Detect which cell encompasses the target text, then output its [X, Y] center coordinate. 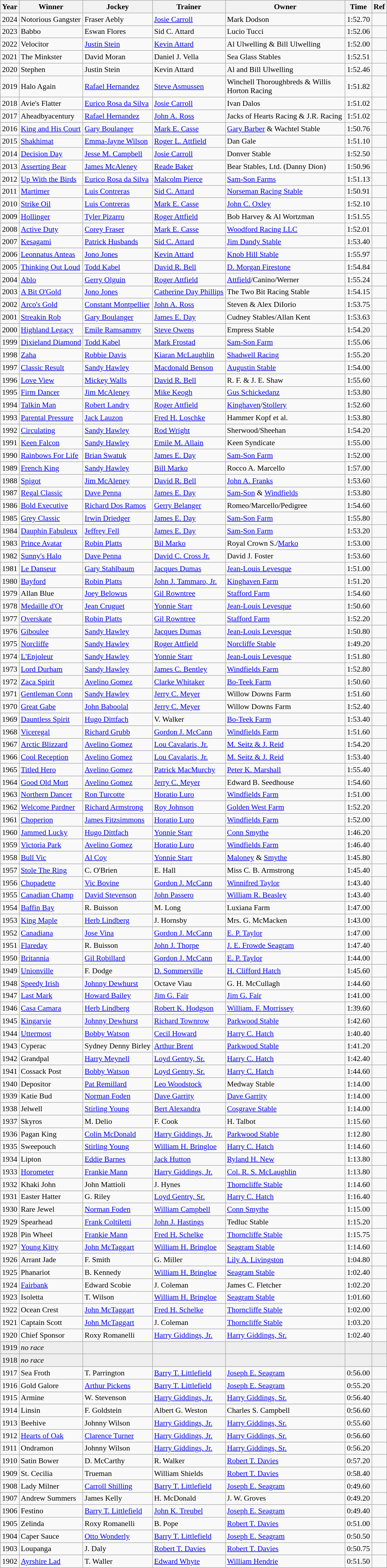
Casa Camara [51, 1009]
Canadian Champ [51, 895]
Winchell Thoroughbreds & Willis Horton Racing [285, 87]
Robert Landry [118, 405]
Decision Day [51, 154]
Donver Stable [285, 154]
1:16.40 [358, 1197]
D. Sommerville [189, 971]
W. Stevenson [118, 1398]
2006 [10, 255]
Shakhimat [51, 141]
Empress Stable [285, 330]
M. Delio [118, 1122]
1970 [10, 707]
Phanariot [51, 1272]
Kiaran McLaughlin [189, 355]
James Fitzsimmons [118, 820]
1938 [10, 1109]
The Two Bit Racing Stable [285, 292]
Skyros [51, 1122]
1922 [10, 1310]
Rod Wright [189, 430]
Kinghaven Farm [285, 581]
2021 [10, 57]
1919 [10, 1348]
Col. R. S. McLaughlin [285, 1172]
Velocitor [51, 44]
Al and Bill Ulwelling [285, 69]
1995 [10, 393]
Octave Viau [189, 983]
Circulating [51, 430]
Edward B. Seedhouse [285, 782]
Kinghaven/Stollery [285, 405]
Ayrshire Lad [51, 1562]
1:55.06 [358, 343]
Avie's Flatter [51, 104]
1972 [10, 682]
Emile Ramsammy [118, 330]
Daniel J. Vella [189, 57]
Grandpal [51, 1059]
Ondramon [51, 1448]
Clarke Whitaker [189, 682]
John J. Thorpe [189, 946]
1969 [10, 720]
Clarence Turner [118, 1436]
William. F. Morrissey [285, 1009]
Beehive [51, 1423]
Emile M. Allain [189, 443]
G. Miller [189, 1260]
St. Cecilia [51, 1473]
1971 [10, 694]
1:54.00 [358, 368]
Streakin Rob [51, 317]
Constant Montpellier [118, 305]
1934 [10, 1160]
Pin Wheel [51, 1235]
Jim Dandy Stable [285, 242]
Hearts of Oak [51, 1436]
T. Wilson [118, 1297]
Captain Scott [51, 1323]
Sweepouch [51, 1147]
1:42.60 [358, 1021]
Overskate [51, 619]
Augustin Stable [285, 368]
2003 [10, 292]
John Passero [189, 895]
1915 [10, 1398]
V. Walker [189, 720]
1:55.60 [358, 380]
2023 [10, 32]
Carroll Shilling [118, 1486]
2001 [10, 317]
1985 [10, 519]
2009 [10, 217]
John K. Treubel [189, 1511]
Al Coy [118, 858]
Fraser Aebly [118, 19]
Canadiana [51, 933]
Zelinda [51, 1524]
0:57.20 [358, 1461]
Hammer Kopf et al. [285, 418]
Steve Owens [189, 330]
2002 [10, 305]
Hollinger [51, 217]
1:53.20 [358, 531]
Norseman Racing Stable [285, 192]
1908 [10, 1486]
Kesagami [51, 242]
1963 [10, 795]
Cool Reception [51, 757]
1:47.40 [358, 946]
Andrew Summers [51, 1499]
H. Talbot [285, 1122]
1:52.80 [358, 669]
Winner [51, 7]
Albert G. Weston [189, 1411]
1975 [10, 644]
Leo Woodstock [189, 1084]
Lipton [51, 1160]
John Baboolal [118, 707]
Sydney Denny Birley [118, 1046]
Bold Executive [51, 506]
Baffin Bay [51, 908]
1951 [10, 946]
Gerry Belanger [189, 506]
Good Old Mort [51, 782]
William Hendrie [285, 1562]
Zaha [51, 355]
Britannia [51, 958]
Stole The Ring [51, 870]
Sam-Son Farms [285, 179]
1903 [10, 1549]
1:51.10 [358, 141]
1956 [10, 883]
David C. Cross Jr. [189, 556]
1924 [10, 1285]
1920 [10, 1335]
1930 [10, 1210]
Arctic Blizzard [51, 745]
0:55.20 [358, 1386]
2022 [10, 44]
Festino [51, 1511]
2017 [10, 116]
Keen Falcon [51, 443]
1:51.55 [358, 217]
Vic Bovine [118, 883]
1:52.06 [358, 32]
R. Walker [189, 1461]
1958 [10, 858]
Ron Turcotte [118, 795]
1974 [10, 657]
Lily A. Livingston [285, 1260]
1926 [10, 1260]
1917 [10, 1373]
1961 [10, 820]
1983 [10, 544]
Trainer [189, 7]
Richard Townrow [189, 1021]
Medway Stable [285, 1084]
William Campbell [189, 1210]
Sam-Son & Windfields [285, 493]
Lucio Tucci [285, 32]
Gary Barber & Wachtel Stable [285, 129]
H. McDonald [189, 1499]
1954 [10, 908]
1973 [10, 669]
0:56.20 [358, 1448]
Arthur Pickens [118, 1386]
David J. Foster [285, 556]
Patrick Husbands [118, 242]
Lady Milner [51, 1486]
Trueman [118, 1473]
1:46.40 [358, 845]
Richard Armstrong [118, 807]
1929 [10, 1222]
0:56.00 [358, 1373]
Babbo [51, 32]
Linsin [51, 1411]
C. O'Brien [118, 870]
1:52.46 [358, 69]
1947 [10, 996]
2008 [10, 229]
John A. Franks [285, 481]
French King [51, 468]
1:52.51 [358, 57]
Grey Classic [51, 519]
Golden West Farm [285, 807]
John C. Oxley [285, 204]
Maloney & Smythe [285, 858]
G. Riley [118, 1197]
Robert K. Hodgson [189, 1009]
1976 [10, 631]
Corey Fraser [118, 229]
Cecil Howard [189, 1034]
2019 [10, 87]
Mrs. G. McMacken [285, 921]
1984 [10, 531]
1994 [10, 405]
Ryland H. New [285, 1160]
Roger L. Attfield [189, 141]
Edward Scobie [118, 1285]
Dauntless Spirit [51, 720]
1:55.40 [358, 770]
Colin McDonald [118, 1134]
Richard Dos Ramos [118, 506]
1:55.20 [358, 355]
Gold Galore [51, 1386]
Catherine Day Phillips [189, 292]
1916 [10, 1386]
Mark Dodson [285, 19]
1999 [10, 343]
D. Morgan Firestone [285, 267]
Cossack Post [51, 1071]
1949 [10, 971]
Loupanga [51, 1549]
Shadwell Racing [285, 355]
William R. Beasley [285, 895]
1936 [10, 1134]
1907 [10, 1499]
Sherwood/Sheehan [285, 430]
2005 [10, 267]
Steve Asmussen [189, 87]
1966 [10, 757]
0:58.40 [358, 1473]
0:55.60 [358, 1423]
1902 [10, 1562]
J. Daly [118, 1549]
1977 [10, 619]
Patrick MacMurchy [189, 770]
Frank Coltiletti [118, 1222]
J. E. Frowde Seagram [285, 946]
Bob Harvey & Al Wortzman [285, 217]
Sea Glass Stables [285, 57]
1:51.20 [358, 581]
0:50.75 [358, 1549]
Pagan King [51, 1134]
Jack Lauzon [118, 418]
F. Goldstein [118, 1411]
Arco's Gold [51, 305]
King and His Court [51, 129]
Aheadbyacentury [51, 116]
Irwin Driedger [118, 519]
1:49.20 [358, 644]
Otto Wonderly [118, 1536]
1980 [10, 581]
Cyperac [51, 1046]
Up With the Birds [51, 179]
1933 [10, 1172]
1:04.80 [358, 1260]
Martimer [51, 192]
Lord Durham [51, 669]
1993 [10, 418]
Rainbows For Life [51, 456]
Bill Marko [189, 468]
Sea Froth [51, 1373]
1905 [10, 1524]
Rocco A. Marcello [285, 468]
Giboulee [51, 631]
Speedy Irish [51, 983]
James Kelly [118, 1499]
1953 [10, 921]
0:51.00 [358, 1524]
Choperion [51, 820]
1:02.20 [358, 1285]
Allan Blue [51, 594]
1906 [10, 1511]
2014 [10, 154]
J. Hornsby [189, 921]
1939 [10, 1096]
James C. Fletcher [285, 1285]
1940 [10, 1084]
Titled Hero [51, 770]
1:57.00 [358, 468]
1:52.60 [358, 405]
James McAleney [118, 167]
1996 [10, 380]
Caper Sauce [51, 1536]
Victoria Park [51, 845]
1962 [10, 807]
2013 [10, 167]
1:41.20 [358, 1046]
1:42.40 [358, 1059]
1935 [10, 1147]
1992 [10, 430]
Roy Johnson [189, 807]
Sunny's Halo [51, 556]
1957 [10, 870]
1960 [10, 833]
Ocean Crest [51, 1310]
Malcolm Pierce [189, 179]
Armine [51, 1398]
Parental Pressure [51, 418]
0:49.20 [358, 1499]
B. Pope [189, 1524]
1:15.20 [358, 1222]
1986 [10, 506]
Al Ulwelling & Bill Ulwelling [285, 44]
Jack Hutton [189, 1160]
Royal Crown S./Marko [285, 544]
1942 [10, 1059]
1:03.20 [358, 1323]
1:52.01 [358, 229]
Fred H. Loschke [189, 418]
L'Enjoleur [51, 657]
1:52.40 [358, 707]
T. Waller [118, 1562]
Eddie Barnes [118, 1160]
1991 [10, 443]
Talkin Man [51, 405]
Le Danseur [51, 569]
1:52.50 [358, 154]
1918 [10, 1361]
Love View [51, 380]
1:55.80 [358, 519]
1909 [10, 1473]
1927 [10, 1247]
0:49.40 [358, 1511]
0:56.40 [358, 1398]
Pat Remillard [118, 1084]
1:02.00 [358, 1310]
Dan Gale [285, 141]
Great Gabe [51, 707]
Active Duty [51, 229]
1967 [10, 745]
Owner [285, 7]
2010 [10, 204]
2016 [10, 129]
1:50.91 [358, 192]
Gentleman Conn [51, 694]
1:43.00 [358, 921]
Brian Swatuk [118, 456]
M. Long [189, 908]
1:54.84 [358, 267]
1997 [10, 368]
Welcome Pardner [51, 807]
1:15.00 [358, 1210]
Kingarvie [51, 1021]
Last Mark [51, 996]
Jockey [118, 7]
Romeo/Marcello/Pedigree [285, 506]
1914 [10, 1411]
T. Parrington [118, 1373]
Dauphin Fabuleux [51, 531]
Unionville [51, 971]
1:50.80 [358, 631]
1:52.70 [358, 19]
Eswan Flores [118, 32]
E. Hall [189, 870]
1979 [10, 594]
Bear Stables, Ltd. (Danny Dion) [285, 167]
1:55.24 [358, 280]
Bil Marko [189, 544]
2020 [10, 69]
John J. Hastings [189, 1222]
1931 [10, 1197]
1:01.60 [358, 1297]
1978 [10, 606]
Reade Baker [189, 167]
1:15.75 [358, 1235]
2012 [10, 179]
1946 [10, 1009]
Mark Frostad [189, 343]
1:40.40 [358, 1034]
Charles S. Campbell [285, 1411]
0:51.50 [358, 1562]
Norcliffe [51, 644]
Gil Robillard [118, 958]
1:53.00 [358, 544]
Knob Hill Stable [285, 255]
Fairbank [51, 1285]
Highland Legacy [51, 330]
Bayford [51, 581]
1:45.60 [358, 971]
Miss C. B. Armstrong [285, 870]
1:45.40 [358, 870]
1:53.75 [358, 305]
1959 [10, 845]
Depositor [51, 1084]
Robbie Davis [118, 355]
Joey Belowus [118, 594]
Prince Avatar [51, 544]
1:50.76 [358, 129]
The Minkster [51, 57]
Macdonald Benson [189, 368]
Spearhead [51, 1222]
Rare Jewel [51, 1210]
Katie Bud [51, 1096]
D. McCarthy [118, 1461]
0:50.50 [358, 1536]
Winnifred Taylor [285, 883]
1:41.00 [358, 996]
1990 [10, 456]
1:39.60 [358, 1009]
G. H. McCullagh [285, 983]
1937 [10, 1122]
Ref [379, 7]
Bull Vic [51, 858]
Jose Vina [118, 933]
Jelwell [51, 1109]
Gus Schickedanz [285, 393]
Spigot [51, 481]
Medaille d'Or [51, 606]
Zaca Spirit [51, 682]
Arthur Brent [189, 1046]
Gerry Olguin [118, 280]
Edward Whyte [189, 1562]
Uttermost [51, 1034]
1928 [10, 1235]
Isoletta [51, 1297]
Harry Meynell [118, 1059]
1:12.80 [358, 1134]
Richard Grubb [118, 732]
1:55.00 [358, 443]
Northern Dancer [51, 795]
Stephen [51, 69]
1:44.00 [358, 958]
Chief Sponsor [51, 1335]
1:15.60 [358, 1122]
R. F. & J. E. Shaw [285, 380]
1923 [10, 1297]
1998 [10, 355]
2000 [10, 330]
Young Kitty [51, 1247]
Mickey Walls [118, 380]
1910 [10, 1461]
1932 [10, 1185]
1989 [10, 468]
Bert Alexandra [189, 1109]
Time [358, 7]
1:50.96 [358, 167]
H. Clifford Hatch [285, 971]
Firm Dancer [51, 393]
1:51.82 [358, 87]
Norcliffe Stable [285, 644]
1941 [10, 1071]
Jammed Lucky [51, 833]
1912 [10, 1436]
2007 [10, 242]
2018 [10, 104]
David Moran [118, 57]
1:45.80 [358, 858]
Ivan Dalos [285, 104]
John Mattioli [118, 1185]
Leonnatus Anteas [51, 255]
William Shields [189, 1473]
1:55.97 [358, 255]
2011 [10, 192]
Easter Hatter [51, 1197]
1921 [10, 1323]
2024 [10, 19]
Viceregal [51, 732]
1952 [10, 933]
1955 [10, 895]
Strike Oil [51, 204]
1950 [10, 958]
Cosgrave Stable [285, 1109]
Khaki John [51, 1185]
David Stevenson [118, 895]
Jesse M. Campbell [118, 154]
1945 [10, 1021]
Jacks of Hearts Racing & J.R. Racing [285, 116]
J. W. Groves [285, 1499]
J. Hynes [189, 1185]
1965 [10, 770]
Horometer [51, 1172]
Tyler Pizarro [118, 217]
Chopadette [51, 883]
1913 [10, 1423]
1:54.15 [358, 292]
1:51.80 [358, 657]
1925 [10, 1272]
Year [10, 7]
A Bit O'Gold [51, 292]
F. Cook [189, 1122]
1:53.63 [358, 317]
Peter K. Marshall [285, 770]
2015 [10, 141]
2004 [10, 280]
1911 [10, 1448]
F. Smith [118, 1260]
Keen Syndicate [285, 443]
King Maple [51, 921]
Ablo [51, 280]
1988 [10, 481]
Jeffrey Fell [118, 531]
Tedluc Stable [285, 1222]
Flareday [51, 946]
Asserting Bear [51, 167]
Luxiana Farm [285, 908]
James C. Bentley [189, 669]
Regal Classic [51, 493]
Notorious Gangster [51, 19]
1:52.10 [358, 204]
1964 [10, 782]
0:49.60 [358, 1486]
1982 [10, 556]
Cudney Stables/Allan Kent [285, 317]
Classic Result [51, 368]
Gary Stahlbaum [118, 569]
Halo Again [51, 87]
Arrant Jade [51, 1260]
Howard Bailey [118, 996]
Thinking Out Loud [51, 267]
Attfield/Canino/Werner [285, 280]
Mike Keogh [189, 393]
Emma-Jayne Wilson [118, 141]
1981 [10, 569]
John J. Tammaro, Jr. [189, 581]
B. Kennedy [118, 1272]
1943 [10, 1046]
1904 [10, 1536]
Jean Cruguet [118, 606]
F. Dodge [118, 971]
Steven & Alex DiIorio [285, 305]
Dixieland Diamond [51, 343]
Woodford Racing LLC [285, 229]
1944 [10, 1034]
1968 [10, 732]
1:51.13 [358, 179]
1:46.20 [358, 833]
1948 [10, 983]
Satin Bower [51, 1461]
1987 [10, 493]
